Extract the [X, Y] coordinate from the center of the cell holding the provided text.  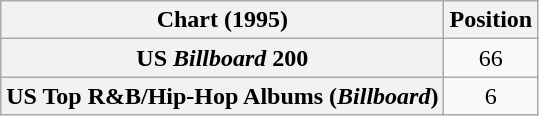
Position [491, 20]
US Billboard 200 [222, 58]
6 [491, 96]
Chart (1995) [222, 20]
66 [491, 58]
US Top R&B/Hip-Hop Albums (Billboard) [222, 96]
